Extract the (x, y) coordinate from the center of the cell holding the provided text.  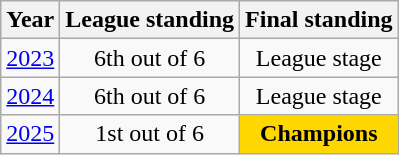
1st out of 6 (150, 134)
League standing (150, 20)
2023 (30, 58)
2024 (30, 96)
Year (30, 20)
Champions (319, 134)
Final standing (319, 20)
2025 (30, 134)
